For the text-containing cell, return its midpoint in (X, Y) coordinate format. 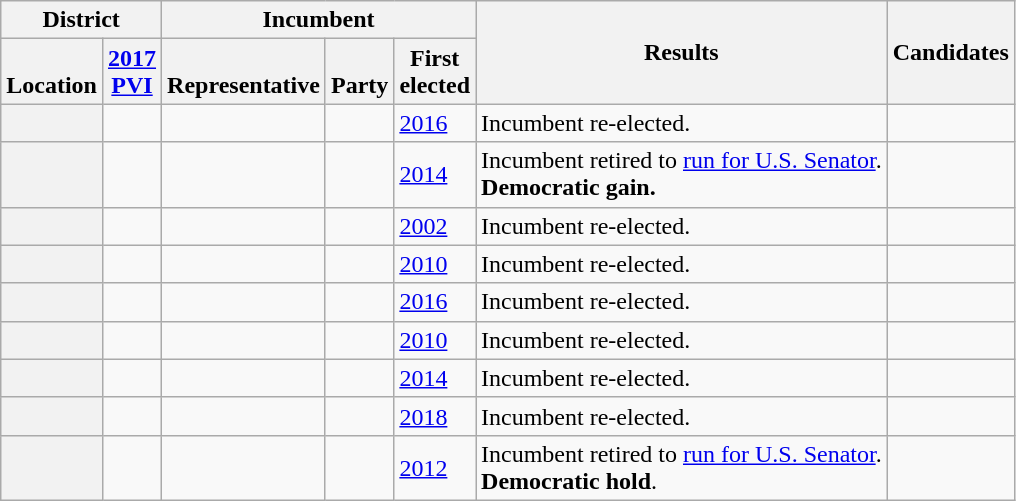
District (82, 20)
2017PVI (132, 72)
Party (359, 72)
2002 (435, 226)
Candidates (950, 52)
2012 (435, 468)
Incumbent retired to run for U.S. Senator.Democratic hold. (682, 468)
Incumbent retired to run for U.S. Senator.Democratic gain. (682, 174)
Representative (244, 72)
Incumbent (319, 20)
Location (52, 72)
Results (682, 52)
Firstelected (435, 72)
2018 (435, 416)
